Determine the (X, Y) coordinate at the center of the cell enclosing the given text.  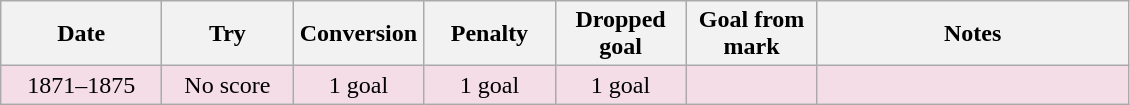
Notes (972, 34)
Goal from mark (752, 34)
1871–1875 (82, 85)
No score (228, 85)
Try (228, 34)
Penalty (490, 34)
Date (82, 34)
Conversion (358, 34)
Dropped goal (620, 34)
